Search for the cell housing the specified text and yield its (x, y) center coordinate. 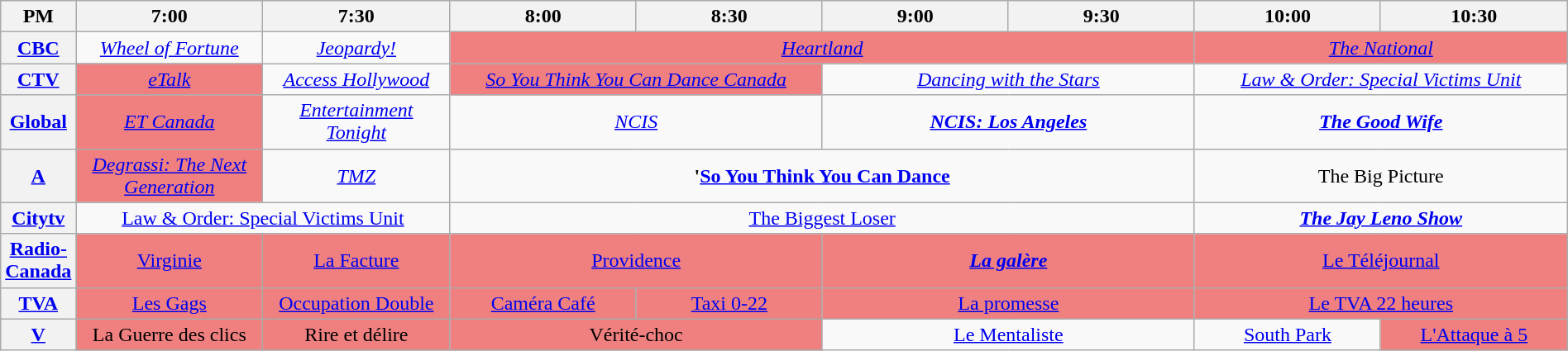
PM (38, 17)
Global (38, 122)
9:30 (1102, 17)
Entertainment Tonight (356, 122)
Degrassi: The Next Generation (170, 175)
eTalk (170, 79)
Access Hollywood (356, 79)
La Guerre des clics (170, 334)
CBC (38, 48)
8:30 (729, 17)
The Good Wife (1381, 122)
Heartland (822, 48)
7:30 (356, 17)
So You Think You Can Dance Canada (636, 79)
CTV (38, 79)
Taxi 0-22 (729, 303)
La Facture (356, 261)
Caméra Café (543, 303)
Rire et délire (356, 334)
Occupation Double (356, 303)
Radio-Canada (38, 261)
Vérité-choc (636, 334)
8:00 (543, 17)
9:00 (915, 17)
Le Téléjournal (1381, 261)
10:00 (1287, 17)
The National (1381, 48)
The Jay Leno Show (1381, 218)
Providence (636, 261)
ET Canada (170, 122)
Citytv (38, 218)
'So You Think You Can Dance (822, 175)
TVA (38, 303)
The Biggest Loser (822, 218)
Le TVA 22 heures (1381, 303)
Le Mentaliste (1008, 334)
V (38, 334)
Les Gags (170, 303)
L'Attaque à 5 (1474, 334)
Wheel of Fortune (170, 48)
10:30 (1474, 17)
The Big Picture (1381, 175)
Jeopardy! (356, 48)
Virginie (170, 261)
7:00 (170, 17)
A (38, 175)
South Park (1287, 334)
La promesse (1008, 303)
NCIS (636, 122)
TMZ (356, 175)
Dancing with the Stars (1008, 79)
La galère (1008, 261)
NCIS: Los Angeles (1008, 122)
